For the text-containing cell, return its midpoint in [X, Y] coordinate format. 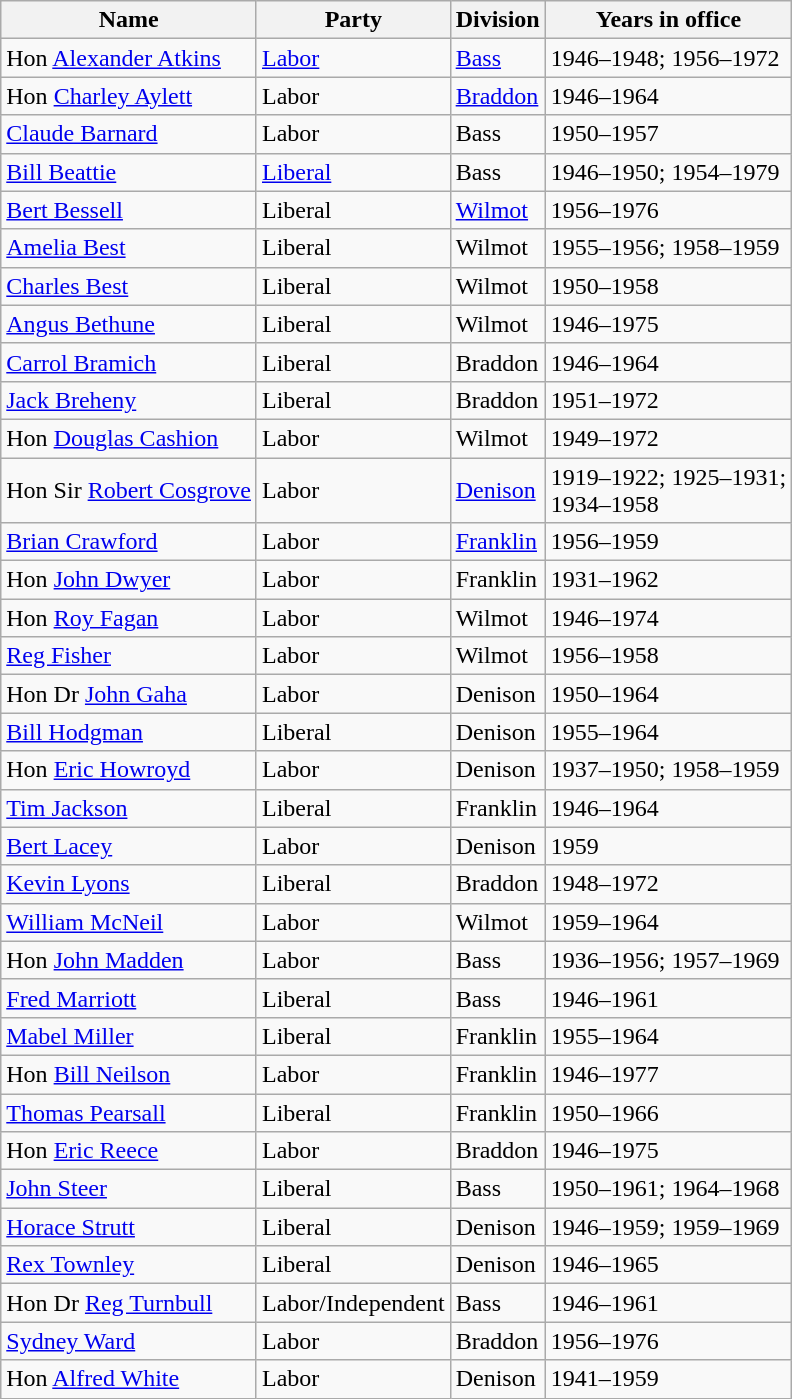
Jack Breheny [129, 400]
Claude Barnard [129, 134]
1959 [668, 846]
1950–1958 [668, 286]
Hon Charley Aylett [129, 96]
1946–1950; 1954–1979 [668, 172]
1937–1950; 1958–1959 [668, 770]
Charles Best [129, 286]
Horace Strutt [129, 1227]
Mabel Miller [129, 1036]
Years in office [668, 20]
Kevin Lyons [129, 884]
Hon Eric Howroyd [129, 770]
Party [353, 20]
1951–1972 [668, 400]
Hon Bill Neilson [129, 1074]
1956–1959 [668, 542]
Fred Marriott [129, 998]
Carrol Bramich [129, 362]
Bert Lacey [129, 846]
Labor/Independent [353, 1303]
Hon Dr Reg Turnbull [129, 1303]
Bert Bessell [129, 210]
Reg Fisher [129, 656]
Hon Dr John Gaha [129, 694]
Hon Alexander Atkins [129, 58]
1936–1956; 1957–1969 [668, 960]
Hon Eric Reece [129, 1151]
Tim Jackson [129, 808]
1950–1966 [668, 1113]
Hon John Dwyer [129, 580]
Name [129, 20]
1946–1965 [668, 1265]
John Steer [129, 1189]
1946–1959; 1959–1969 [668, 1227]
1946–1948; 1956–1972 [668, 58]
Division [498, 20]
1959–1964 [668, 922]
Hon Roy Fagan [129, 618]
1950–1961; 1964–1968 [668, 1189]
Brian Crawford [129, 542]
Hon Sir Robert Cosgrove [129, 490]
Angus Bethune [129, 324]
Thomas Pearsall [129, 1113]
Bill Hodgman [129, 732]
Amelia Best [129, 248]
1948–1972 [668, 884]
Rex Townley [129, 1265]
1946–1974 [668, 618]
Hon Douglas Cashion [129, 438]
1950–1957 [668, 134]
1955–1956; 1958–1959 [668, 248]
1946–1977 [668, 1074]
1931–1962 [668, 580]
1950–1964 [668, 694]
William McNeil [129, 922]
1919–1922; 1925–1931;1934–1958 [668, 490]
Hon John Madden [129, 960]
Hon Alfred White [129, 1379]
Sydney Ward [129, 1341]
1941–1959 [668, 1379]
Bill Beattie [129, 172]
1956–1958 [668, 656]
1949–1972 [668, 438]
